Identify which cell holds the provided text, then report its (X, Y) central coordinate. 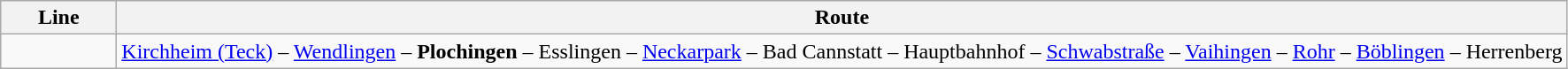
Route (842, 18)
Line (58, 18)
